From the cell containing the given text, extract its center point as [X, Y] coordinate. 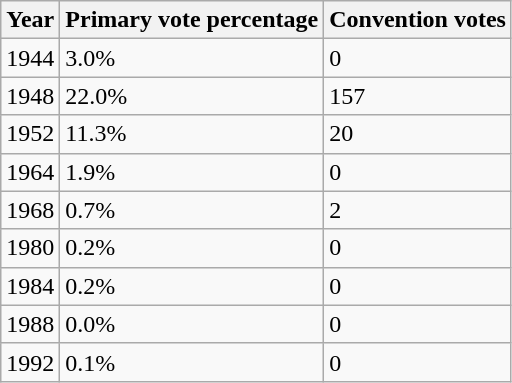
1964 [30, 172]
1992 [30, 362]
3.0% [192, 58]
2 [418, 210]
1988 [30, 324]
0.7% [192, 210]
0.1% [192, 362]
22.0% [192, 96]
1980 [30, 248]
1968 [30, 210]
1952 [30, 134]
157 [418, 96]
11.3% [192, 134]
Convention votes [418, 20]
0.0% [192, 324]
1.9% [192, 172]
1944 [30, 58]
Year [30, 20]
1948 [30, 96]
20 [418, 134]
1984 [30, 286]
Primary vote percentage [192, 20]
